Locate the cell with the specified text and output its (x, y) center coordinate. 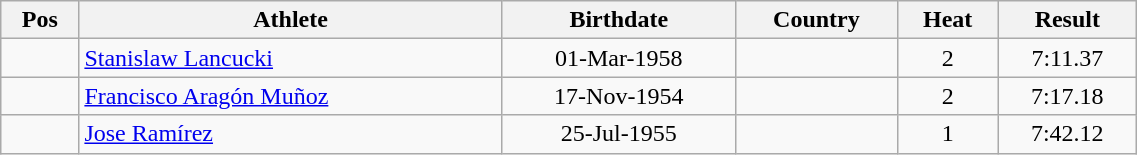
Birthdate (618, 20)
7:11.37 (1068, 58)
1 (948, 134)
Heat (948, 20)
25-Jul-1955 (618, 134)
Country (816, 20)
7:42.12 (1068, 134)
Athlete (290, 20)
Francisco Aragón Muñoz (290, 96)
Stanislaw Lancucki (290, 58)
7:17.18 (1068, 96)
01-Mar-1958 (618, 58)
Pos (40, 20)
17-Nov-1954 (618, 96)
Result (1068, 20)
Jose Ramírez (290, 134)
